Provide the [X, Y] coordinate of the cell's center where the given text is located.  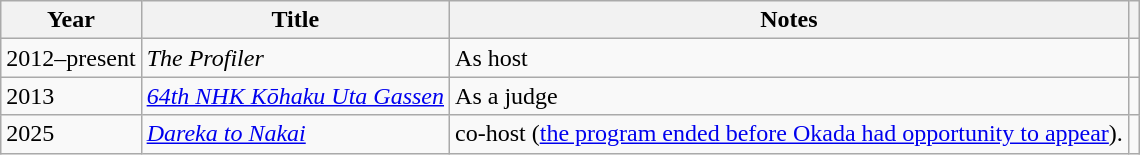
co-host (the program ended before Okada had opportunity to appear). [790, 134]
2012–present [71, 58]
Dareka to Nakai [295, 134]
Notes [790, 20]
Title [295, 20]
64th NHK Kōhaku Uta Gassen [295, 96]
As a judge [790, 96]
As host [790, 58]
Year [71, 20]
The Profiler [295, 58]
2025 [71, 134]
2013 [71, 96]
